Search for the cell housing the specified text and yield its (X, Y) center coordinate. 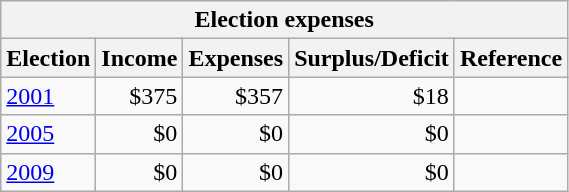
$18 (372, 96)
$357 (236, 96)
Expenses (236, 58)
Election (48, 58)
Reference (510, 58)
Income (140, 58)
Surplus/Deficit (372, 58)
Election expenses (284, 20)
2009 (48, 172)
2001 (48, 96)
2005 (48, 134)
$375 (140, 96)
